Capture the cell that displays the provided text and extract its [x, y] central coordinate. 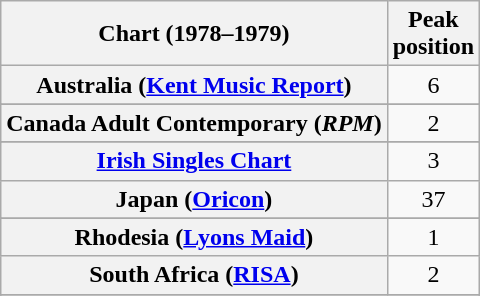
Peakposition [433, 34]
Japan (Oricon) [194, 199]
Chart (1978–1979) [194, 34]
Canada Adult Contemporary (RPM) [194, 123]
3 [433, 161]
Australia (Kent Music Report) [194, 85]
37 [433, 199]
1 [433, 237]
Irish Singles Chart [194, 161]
Rhodesia (Lyons Maid) [194, 237]
6 [433, 85]
South Africa (RISA) [194, 275]
